Return [x, y] of the center of cell containing provided text 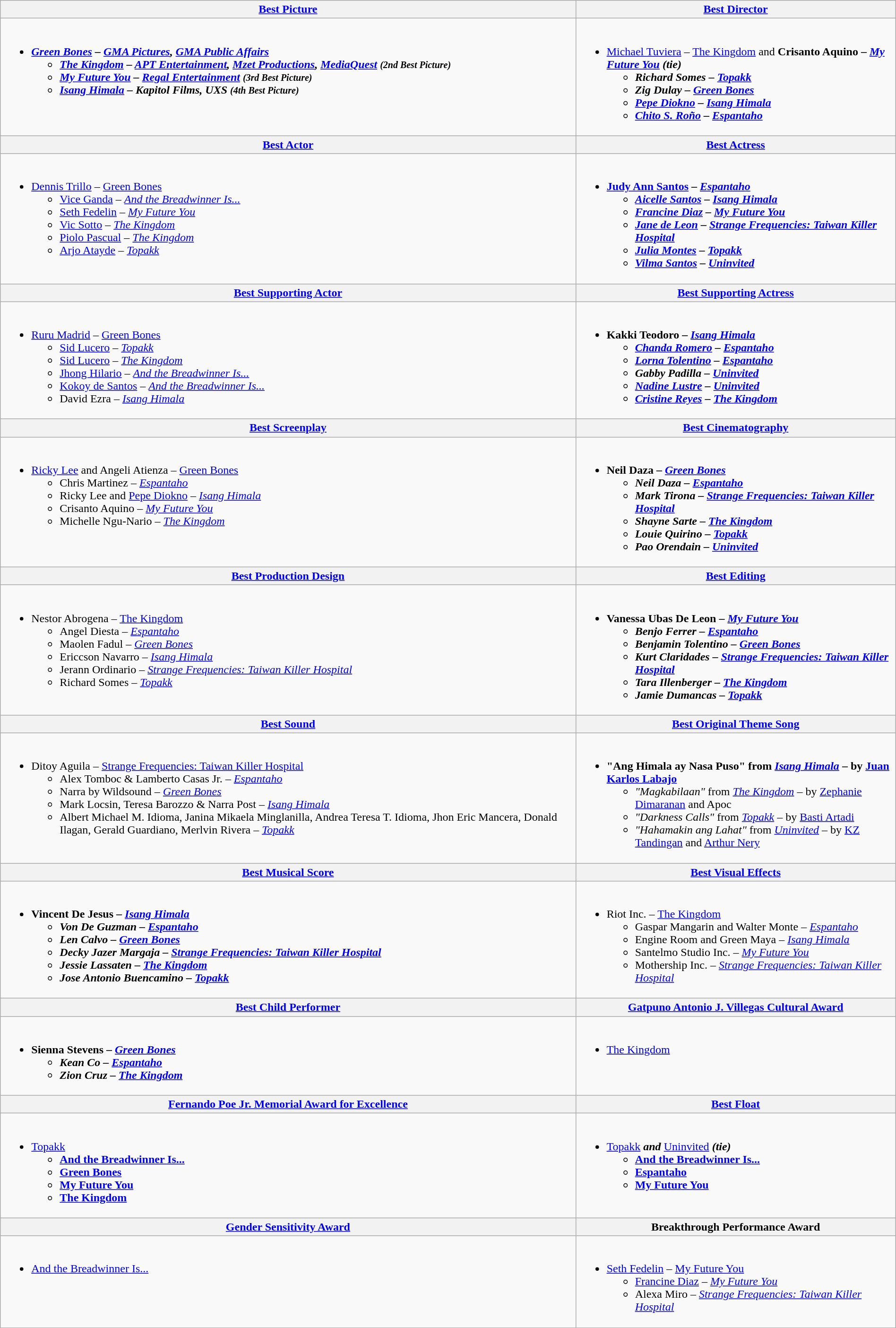
TopakkAnd the Breadwinner Is...Green BonesMy Future YouThe Kingdom [288, 1166]
And the Breadwinner Is... [288, 1282]
Best Production Design [288, 576]
The Kingdom [735, 1056]
Best Float [735, 1104]
Breakthrough Performance Award [735, 1227]
Seth Fedelin – My Future YouFrancine Diaz – My Future YouAlexa Miro – Strange Frequencies: Taiwan Killer Hospital [735, 1282]
Best Screenplay [288, 428]
Best Original Theme Song [735, 724]
Best Cinematography [735, 428]
Gatpuno Antonio J. Villegas Cultural Award [735, 1007]
Sienna Stevens – Green BonesKean Co – EspantahoZion Cruz – The Kingdom [288, 1056]
Best Supporting Actress [735, 293]
Best Supporting Actor [288, 293]
Best Picture [288, 9]
Best Director [735, 9]
Best Child Performer [288, 1007]
Best Actor [288, 145]
Best Visual Effects [735, 872]
Topakk and Uninvited (tie) And the Breadwinner Is...EspantahoMy Future You [735, 1166]
Best Musical Score [288, 872]
Fernando Poe Jr. Memorial Award for Excellence [288, 1104]
Best Actress [735, 145]
Best Editing [735, 576]
Gender Sensitivity Award [288, 1227]
Best Sound [288, 724]
